Extract the [x, y] coordinate from the center of the cell holding the provided text.  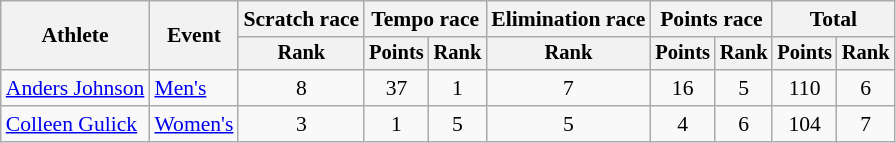
Scratch race [301, 19]
37 [396, 88]
Anders Johnson [76, 88]
4 [682, 124]
8 [301, 88]
3 [301, 124]
Women's [194, 124]
Men's [194, 88]
Colleen Gulick [76, 124]
110 [804, 88]
Tempo race [425, 19]
104 [804, 124]
Athlete [76, 36]
Total [833, 19]
Event [194, 36]
16 [682, 88]
Elimination race [568, 19]
Points race [711, 19]
